Extract the [X, Y] coordinate from the center of the cell holding the provided text.  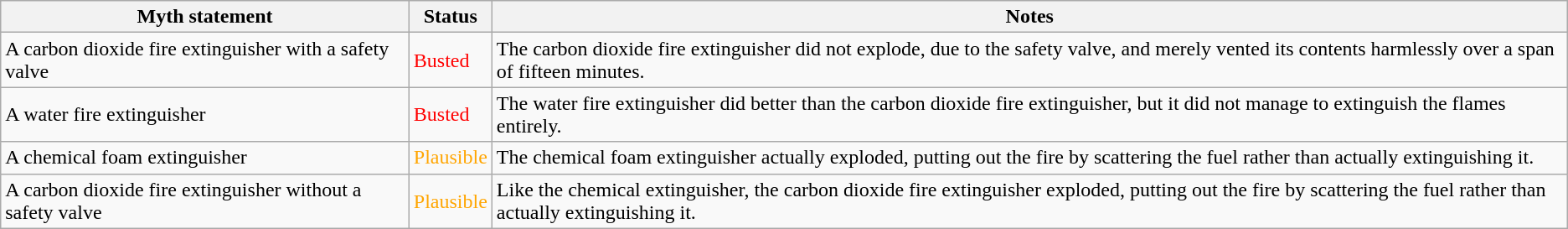
A water fire extinguisher [205, 114]
Notes [1029, 17]
The chemical foam extinguisher actually exploded, putting out the fire by scattering the fuel rather than actually extinguishing it. [1029, 158]
Status [451, 17]
A carbon dioxide fire extinguisher with a safety valve [205, 60]
A chemical foam extinguisher [205, 158]
The water fire extinguisher did better than the carbon dioxide fire extinguisher, but it did not manage to extinguish the flames entirely. [1029, 114]
Myth statement [205, 17]
A carbon dioxide fire extinguisher without a safety valve [205, 201]
